From the cell containing the given text, extract its center point as (X, Y) coordinate. 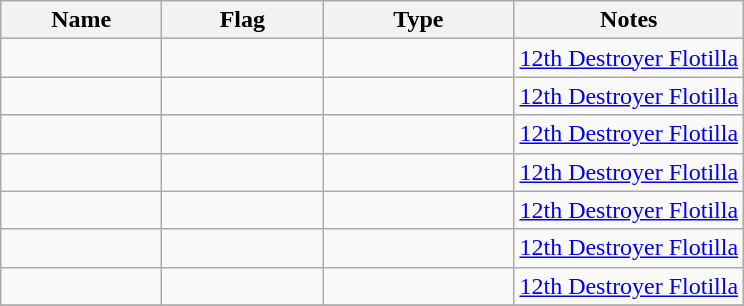
Notes (629, 20)
Flag (242, 20)
Name (82, 20)
Type (418, 20)
